Find where the given text appears and provide that cell's center as [X, Y] coordinate. 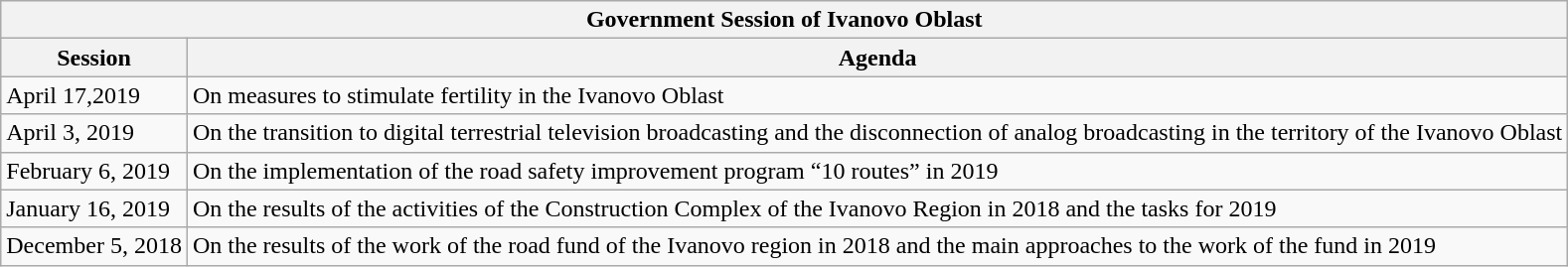
On the implementation of the road safety improvement program “10 routes” in 2019 [876, 171]
Government Session of Ivanovo Oblast [785, 20]
Session [94, 58]
On the results of the work of the road fund of the Ivanovo region in 2018 and the main approaches to the work of the fund in 2019 [876, 246]
April 17,2019 [94, 95]
On the results of the activities of the Construction Complex of the Ivanovo Region in 2018 and the tasks for 2019 [876, 208]
On measures to stimulate fertility in the Ivanovo Oblast [876, 95]
Agenda [876, 58]
December 5, 2018 [94, 246]
April 3, 2019 [94, 133]
February 6, 2019 [94, 171]
On the transition to digital terrestrial television broadcasting and the disconnection of analog broadcasting in the territory of the Ivanovo Oblast [876, 133]
January 16, 2019 [94, 208]
